Locate the cell with the specified text and output its [X, Y] center coordinate. 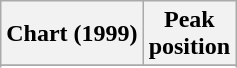
Chart (1999) [72, 34]
Peakposition [189, 34]
